Search for the cell housing the specified text and yield its [X, Y] center coordinate. 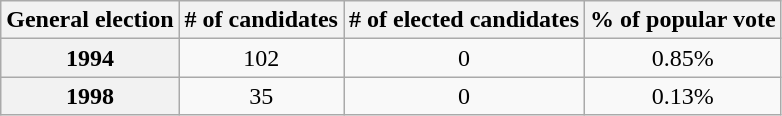
General election [90, 20]
1998 [90, 96]
# of candidates [261, 20]
102 [261, 58]
1994 [90, 58]
0.85% [684, 58]
% of popular vote [684, 20]
0.13% [684, 96]
# of elected candidates [464, 20]
35 [261, 96]
